Return [x, y] of the center of cell containing provided text 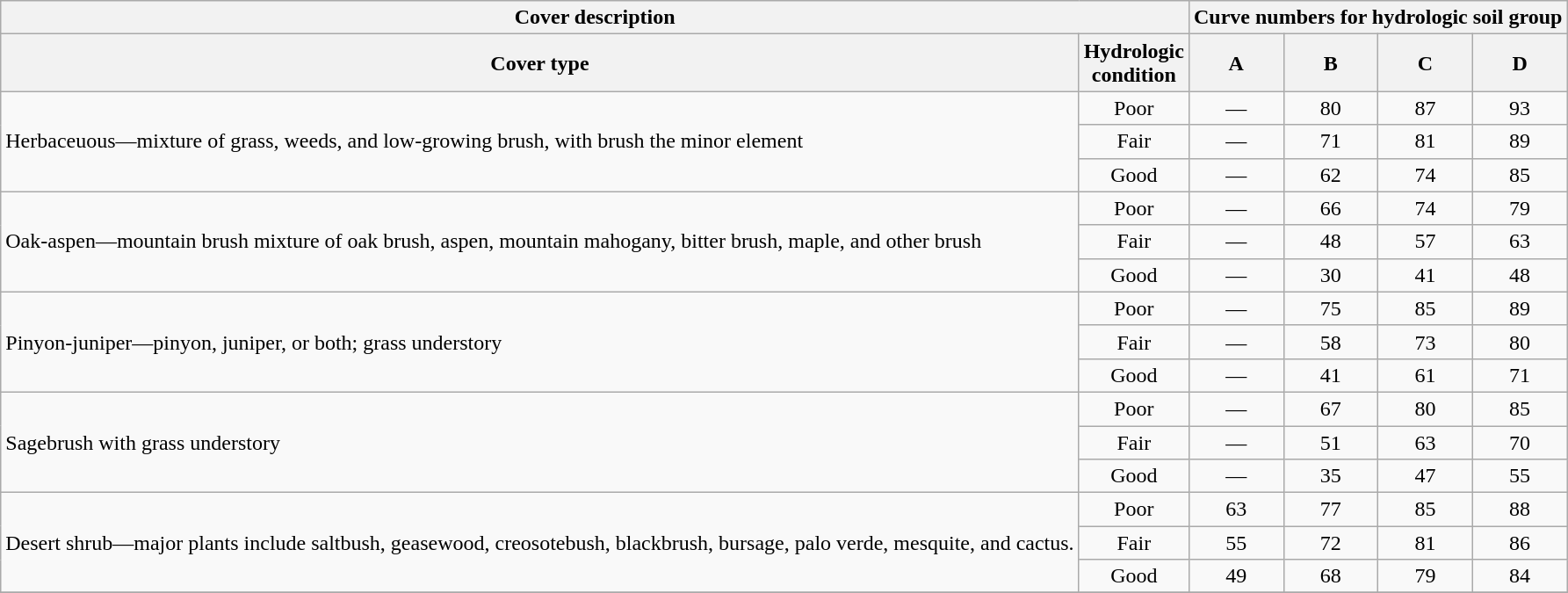
Sagebrush with grass understory [539, 442]
C [1426, 63]
93 [1520, 108]
58 [1331, 342]
75 [1331, 308]
86 [1520, 543]
35 [1331, 476]
61 [1426, 375]
77 [1331, 510]
Curve numbers for hydrologic soil group [1377, 18]
51 [1331, 442]
72 [1331, 543]
D [1520, 63]
68 [1331, 576]
66 [1331, 208]
88 [1520, 510]
87 [1426, 108]
62 [1331, 175]
Oak-aspen—mountain brush mixture of oak brush, aspen, mountain mahogany, bitter brush, maple, and other brush [539, 242]
A [1236, 63]
Hydrologiccondition [1133, 63]
67 [1331, 409]
Cover description [596, 18]
30 [1331, 275]
Cover type [539, 63]
B [1331, 63]
Herbaceuous—mixture of grass, weeds, and low-growing brush, with brush the minor element [539, 141]
57 [1426, 242]
Pinyon-juniper—pinyon, juniper, or both; grass understory [539, 342]
70 [1520, 442]
73 [1426, 342]
49 [1236, 576]
84 [1520, 576]
47 [1426, 476]
Desert shrub—major plants include saltbush, geasewood, creosotebush, blackbrush, bursage, palo verde, mesquite, and cactus. [539, 543]
